Determine the (X, Y) coordinate at the center of the cell enclosing the given text.  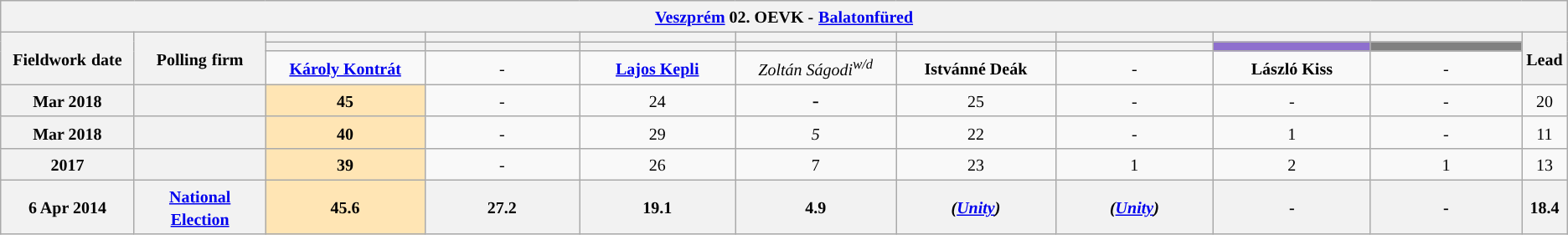
20 (1545, 100)
2017 (67, 164)
6 Apr 2014 (67, 207)
27.2 (502, 207)
29 (658, 132)
39 (345, 164)
45 (345, 100)
18.4 (1545, 207)
40 (345, 132)
13 (1545, 164)
45.6 (345, 207)
11 (1545, 132)
24 (658, 100)
5 (816, 132)
Zoltán Ságodiw/d (816, 68)
Polling firm (199, 59)
19.1 (658, 207)
Lajos Kepli (658, 68)
László Kiss (1292, 68)
23 (977, 164)
2 (1292, 164)
4.9 (816, 207)
22 (977, 132)
25 (977, 100)
Fieldwork date (67, 59)
7 (816, 164)
National Election (199, 207)
Károly Kontrát (345, 68)
Lead (1545, 59)
Istvánné Deák (977, 68)
26 (658, 164)
Veszprém 02. OEVK - Balatonfüred (784, 17)
